Pinpoint the cell where the given text exists, returning its (x, y) midpoint coordinate. 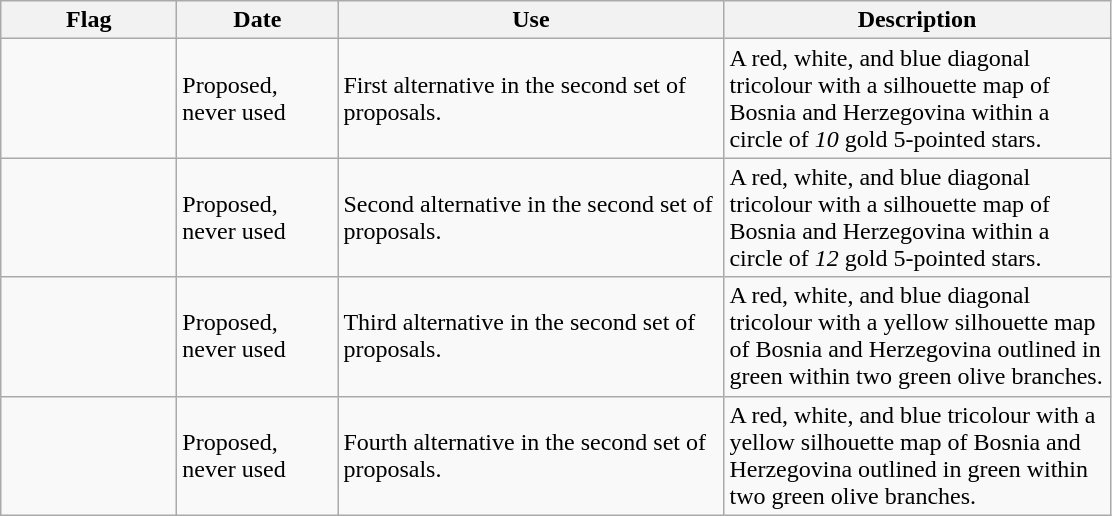
Use (531, 20)
A red, white, and blue tricolour with a yellow silhouette map of Bosnia and Herzegovina outlined in green within two green olive branches. (917, 456)
Fourth alternative in the second set of proposals. (531, 456)
First alternative in the second set of proposals. (531, 98)
Second alternative in the second set of proposals. (531, 218)
A red, white, and blue diagonal tricolour with a silhouette map of Bosnia and Herzegovina within a circle of 10 gold 5-pointed stars. (917, 98)
Flag (89, 20)
A red, white, and blue diagonal tricolour with a yellow silhouette map of Bosnia and Herzegovina outlined in green within two green olive branches. (917, 336)
Description (917, 20)
A red, white, and blue diagonal tricolour with a silhouette map of Bosnia and Herzegovina within a circle of 12 gold 5-pointed stars. (917, 218)
Third alternative in the second set of proposals. (531, 336)
Date (258, 20)
